Locate the cell with the specified text and output its (x, y) center coordinate. 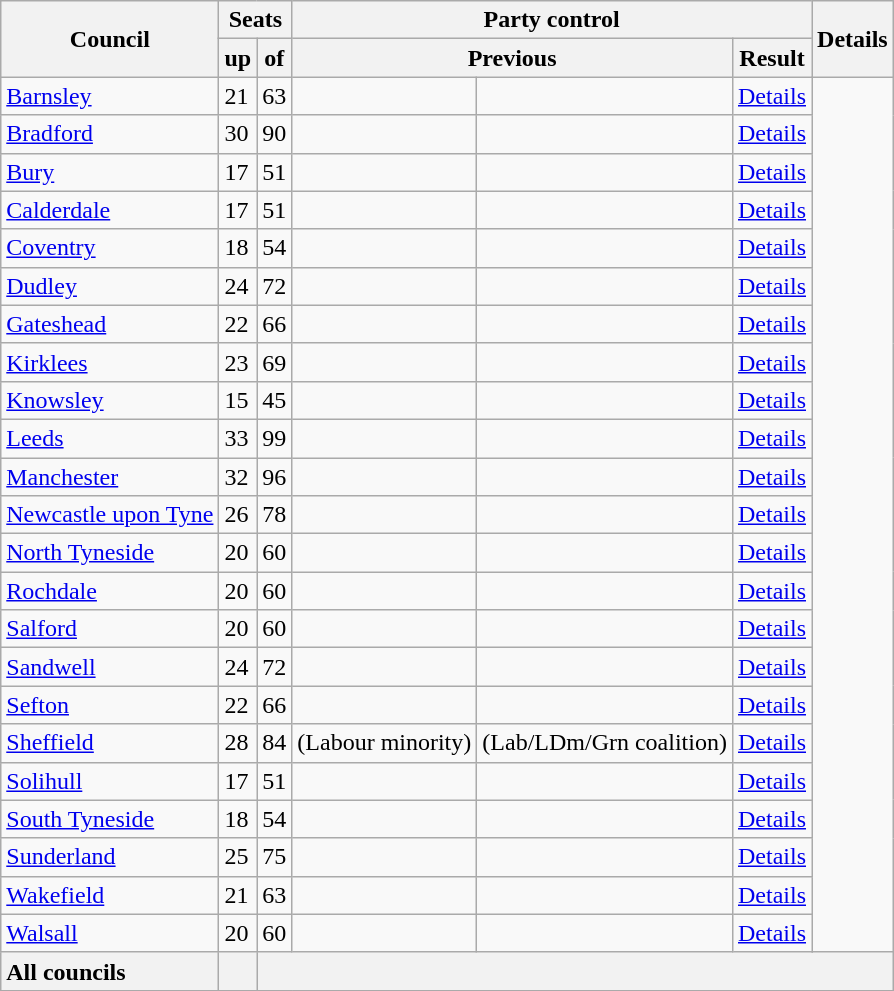
23 (238, 362)
North Tyneside (110, 553)
Seats (256, 20)
of (274, 58)
Party control (552, 20)
32 (238, 477)
33 (238, 438)
Walsall (110, 933)
Bury (110, 172)
Knowsley (110, 400)
Barnsley (110, 96)
Coventry (110, 248)
Sunderland (110, 857)
Bradford (110, 134)
30 (238, 134)
Result (772, 58)
Council (110, 39)
up (238, 58)
Wakefield (110, 895)
25 (238, 857)
15 (238, 400)
Newcastle upon Tyne (110, 515)
Solihull (110, 781)
All councils (110, 971)
Sefton (110, 705)
Calderdale (110, 210)
Dudley (110, 286)
26 (238, 515)
Previous (512, 58)
90 (274, 134)
75 (274, 857)
78 (274, 515)
Sandwell (110, 667)
(Labour minority) (384, 743)
Gateshead (110, 324)
South Tyneside (110, 819)
45 (274, 400)
Rochdale (110, 591)
Leeds (110, 438)
(Lab/LDm/Grn coalition) (605, 743)
Sheffield (110, 743)
84 (274, 743)
Kirklees (110, 362)
69 (274, 362)
Manchester (110, 477)
96 (274, 477)
99 (274, 438)
Salford (110, 629)
28 (238, 743)
